Search for the cell housing the specified text and yield its [X, Y] center coordinate. 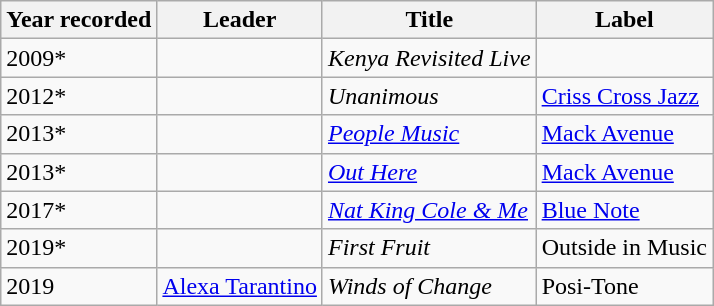
People Music [429, 134]
2017* [79, 210]
First Fruit [429, 248]
2009* [79, 58]
Posi-Tone [624, 286]
2012* [79, 96]
Winds of Change [429, 286]
Criss Cross Jazz [624, 96]
Blue Note [624, 210]
Leader [240, 20]
Year recorded [79, 20]
Title [429, 20]
Label [624, 20]
Nat King Cole & Me [429, 210]
Out Here [429, 172]
2019 [79, 286]
Outside in Music [624, 248]
Unanimous [429, 96]
2019* [79, 248]
Kenya Revisited Live [429, 58]
Alexa Tarantino [240, 286]
